Extract the [X, Y] coordinate from the center of the cell holding the provided text.  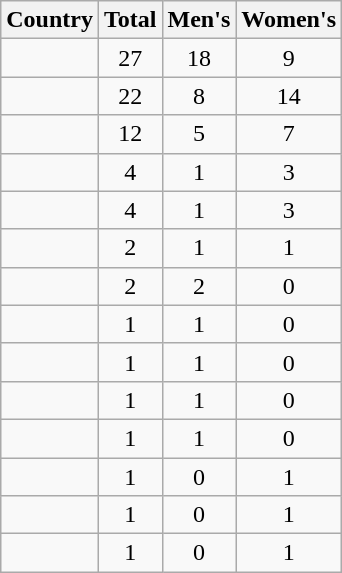
18 [199, 58]
8 [199, 96]
22 [130, 96]
9 [289, 58]
12 [130, 134]
5 [199, 134]
14 [289, 96]
Country [50, 20]
27 [130, 58]
7 [289, 134]
Men's [199, 20]
Total [130, 20]
Women's [289, 20]
